Provide the (x, y) coordinate of the cell's center where the given text is located.  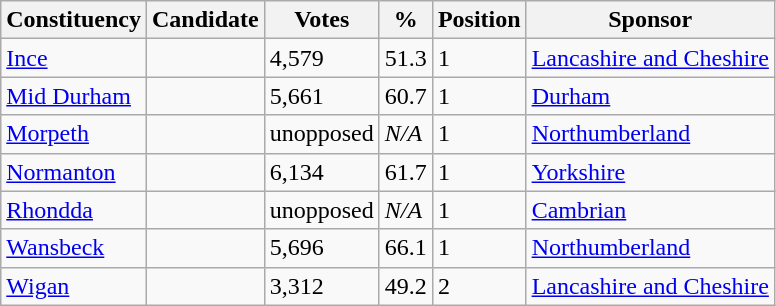
3,312 (322, 286)
Morpeth (74, 134)
Wigan (74, 286)
Position (479, 20)
51.3 (406, 58)
4,579 (322, 58)
61.7 (406, 172)
Normanton (74, 172)
Rhondda (74, 210)
2 (479, 286)
66.1 (406, 248)
6,134 (322, 172)
Mid Durham (74, 96)
Durham (650, 96)
Ince (74, 58)
Cambrian (650, 210)
5,661 (322, 96)
Yorkshire (650, 172)
Candidate (205, 20)
49.2 (406, 286)
60.7 (406, 96)
Constituency (74, 20)
5,696 (322, 248)
Wansbeck (74, 248)
Votes (322, 20)
Sponsor (650, 20)
% (406, 20)
